Return the [x, y] coordinate for the center point of the cell that contains the specified text.  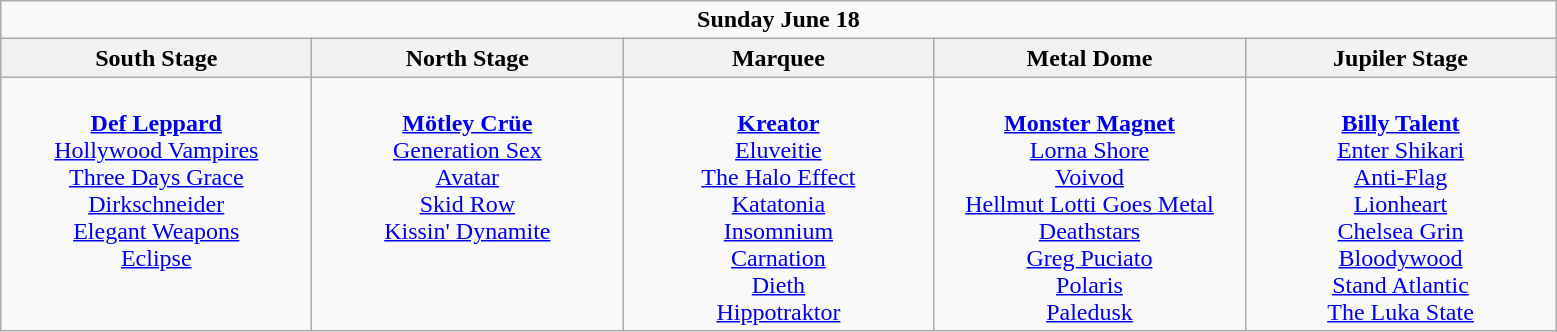
South Stage [156, 58]
Jupiler Stage [1400, 58]
Metal Dome [1090, 58]
Sunday June 18 [778, 20]
Def Leppard Hollywood Vampires Three Days Grace Dirkschneider Elegant Weapons Eclipse [156, 204]
Mötley Crüe Generation Sex Avatar Skid Row Kissin' Dynamite [468, 204]
Kreator Eluveitie The Halo Effect Katatonia Insomnium Carnation Dieth Hippotraktor [778, 204]
Monster Magnet Lorna Shore Voivod Hellmut Lotti Goes Metal Deathstars Greg Puciato Polaris Paledusk [1090, 204]
Marquee [778, 58]
Billy Talent Enter Shikari Anti-Flag Lionheart Chelsea Grin Bloodywood Stand Atlantic The Luka State [1400, 204]
North Stage [468, 58]
